Capture the cell that displays the provided text and extract its (X, Y) central coordinate. 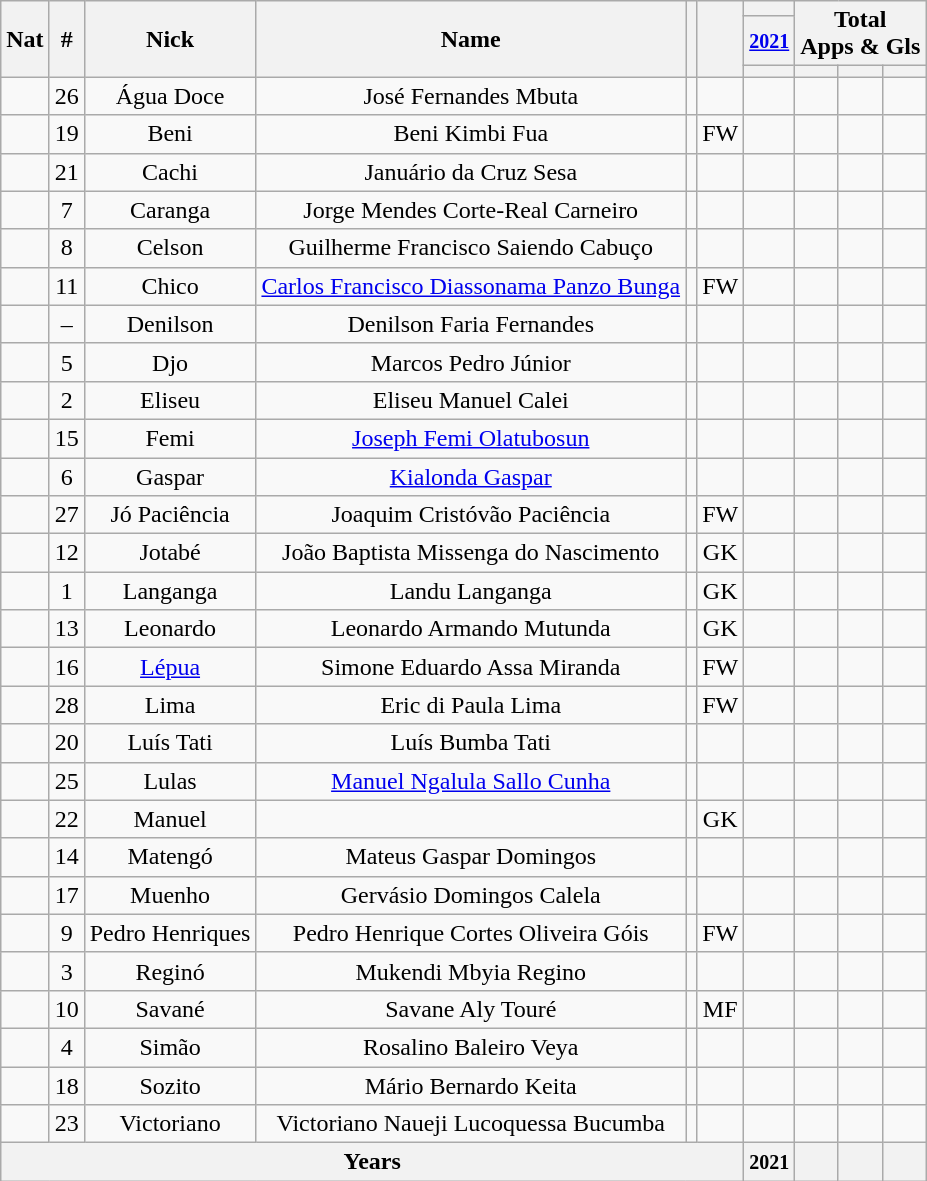
22 (66, 819)
Nick (170, 39)
MF (720, 1009)
# (66, 39)
Years (372, 1162)
Langanga (170, 591)
Matengó (170, 857)
15 (66, 438)
10 (66, 1009)
12 (66, 553)
Name (471, 39)
28 (66, 705)
Eliseu Manuel Calei (471, 400)
Denilson (170, 324)
Gaspar (170, 477)
Jotabé (170, 553)
Muenho (170, 895)
Manuel Ngalula Sallo Cunha (471, 781)
TotalApps & Gls (860, 34)
6 (66, 477)
11 (66, 286)
Carlos Francisco Diassonama Panzo Bunga (471, 286)
Joseph Femi Olatubosun (471, 438)
Simão (170, 1047)
Gervásio Domingos Calela (471, 895)
Marcos Pedro Júnior (471, 362)
Mateus Gaspar Domingos (471, 857)
Manuel (170, 819)
25 (66, 781)
1 (66, 591)
Beni (170, 134)
14 (66, 857)
Joaquim Cristóvão Paciência (471, 515)
Kialonda Gaspar (471, 477)
17 (66, 895)
2 (66, 400)
Jó Paciência (170, 515)
Luís Bumba Tati (471, 743)
23 (66, 1124)
7 (66, 210)
Simone Eduardo Assa Miranda (471, 667)
4 (66, 1047)
Pedro Henriques (170, 933)
8 (66, 248)
Januário da Cruz Sesa (471, 172)
Lima (170, 705)
Água Doce (170, 96)
Pedro Henrique Cortes Oliveira Góis (471, 933)
Mukendi Mbyia Regino (471, 971)
Mário Bernardo Keita (471, 1085)
Leonardo (170, 629)
13 (66, 629)
21 (66, 172)
Djo (170, 362)
3 (66, 971)
Savané (170, 1009)
Sozito (170, 1085)
Denilson Faria Fernandes (471, 324)
Femi (170, 438)
José Fernandes Mbuta (471, 96)
19 (66, 134)
Landu Langanga (471, 591)
Leonardo Armando Mutunda (471, 629)
Lépua (170, 667)
João Baptista Missenga do Nascimento (471, 553)
Rosalino Baleiro Veya (471, 1047)
5 (66, 362)
Jorge Mendes Corte-Real Carneiro (471, 210)
16 (66, 667)
Chico (170, 286)
Caranga (170, 210)
26 (66, 96)
20 (66, 743)
Savane Aly Touré (471, 1009)
Celson (170, 248)
9 (66, 933)
Luís Tati (170, 743)
Victoriano (170, 1124)
– (66, 324)
Victoriano Naueji Lucoquessa Bucumba (471, 1124)
Eric di Paula Lima (471, 705)
Nat (25, 39)
Eliseu (170, 400)
Guilherme Francisco Saiendo Cabuço (471, 248)
Lulas (170, 781)
Beni Kimbi Fua (471, 134)
18 (66, 1085)
Reginó (170, 971)
27 (66, 515)
Cachi (170, 172)
